Determine the (x, y) coordinate at the center of the cell enclosing the given text.  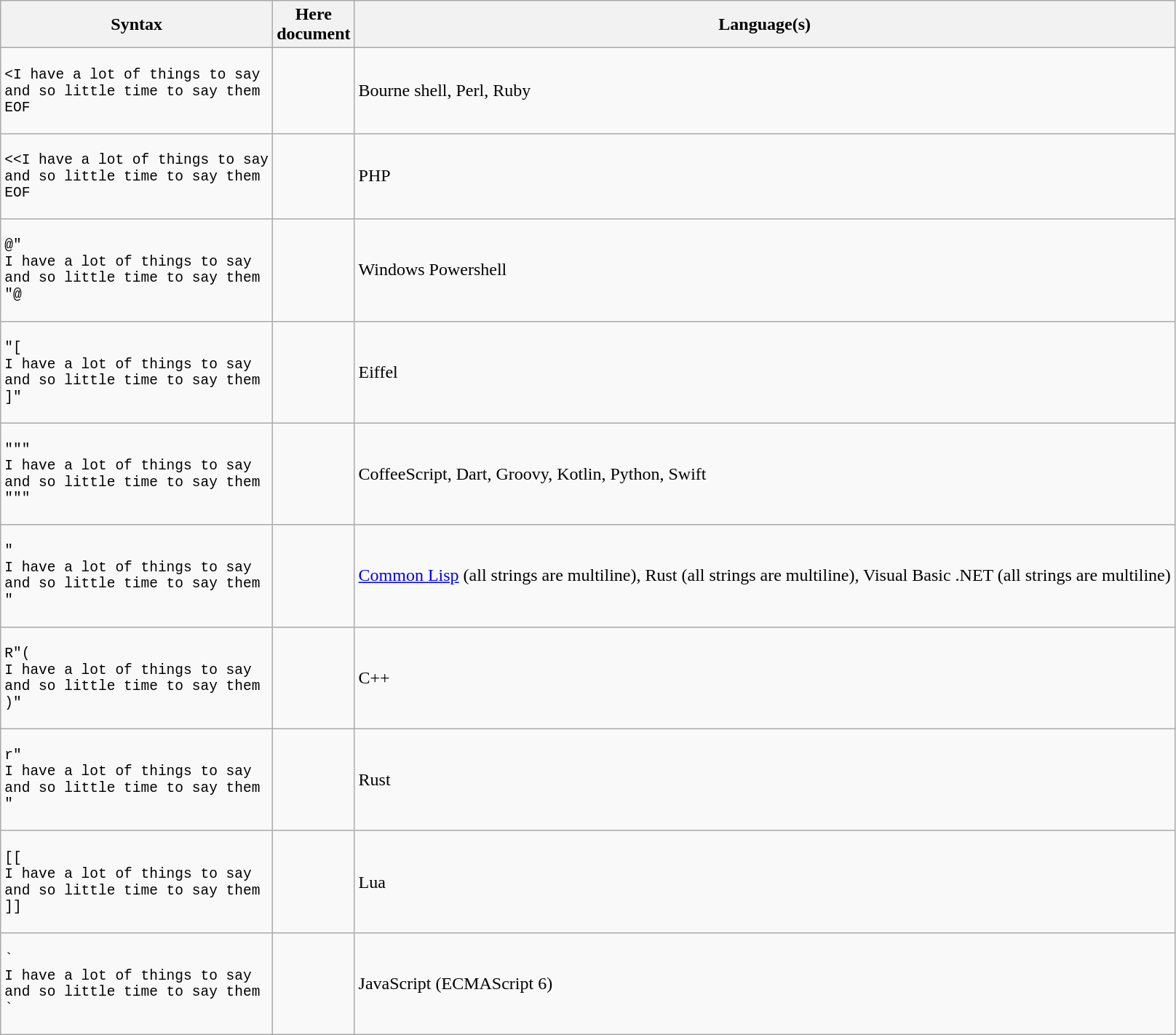
Bourne shell, Perl, Ruby (764, 91)
Rust (764, 780)
Heredocument (314, 25)
<<I have a lot of things to say and so little time to say them EOF (137, 176)
Windows Powershell (764, 270)
Language(s) (764, 25)
JavaScript (ECMAScript 6) (764, 983)
Eiffel (764, 372)
[[I have a lot of things to say and so little time to say them ]] (137, 881)
C++ (764, 678)
Lua (764, 881)
"I have a lot of things to say and so little time to say them " (137, 576)
@"I have a lot of things to say and so little time to say them "@ (137, 270)
"[I have a lot of things to say and so little time to say them ]" (137, 372)
R"(I have a lot of things to say and so little time to say them )" (137, 678)
`I have a lot of things to say and so little time to say them ` (137, 983)
PHP (764, 176)
r"I have a lot of things to say and so little time to say them " (137, 780)
"""I have a lot of things to say and so little time to say them """ (137, 474)
Syntax (137, 25)
<I have a lot of things to say and so little time to say them EOF (137, 91)
CoffeeScript, Dart, Groovy, Kotlin, Python, Swift (764, 474)
Common Lisp (all strings are multiline), Rust (all strings are multiline), Visual Basic .NET (all strings are multiline) (764, 576)
